Return (X, Y) of the center of cell containing provided text 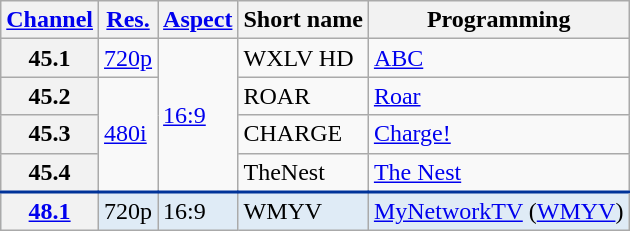
45.1 (50, 58)
Programming (498, 20)
Charge! (498, 134)
Short name (303, 20)
45.3 (50, 134)
ROAR (303, 96)
The Nest (498, 172)
Res. (128, 20)
45.4 (50, 172)
MyNetworkTV (WMYV) (498, 212)
ABC (498, 58)
45.2 (50, 96)
480i (128, 134)
WMYV (303, 212)
Roar (498, 96)
CHARGE (303, 134)
Aspect (198, 20)
48.1 (50, 212)
TheNest (303, 172)
Channel (50, 20)
WXLV HD (303, 58)
